For the text-containing cell, return its midpoint in (X, Y) coordinate format. 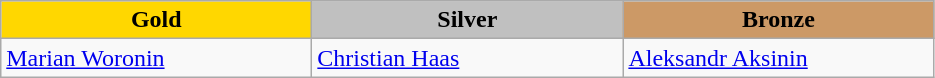
Marian Woronin (156, 58)
Silver (468, 20)
Aleksandr Aksinin (778, 58)
Bronze (778, 20)
Christian Haas (468, 58)
Gold (156, 20)
